Extract the [x, y] coordinate from the center of the cell holding the provided text.  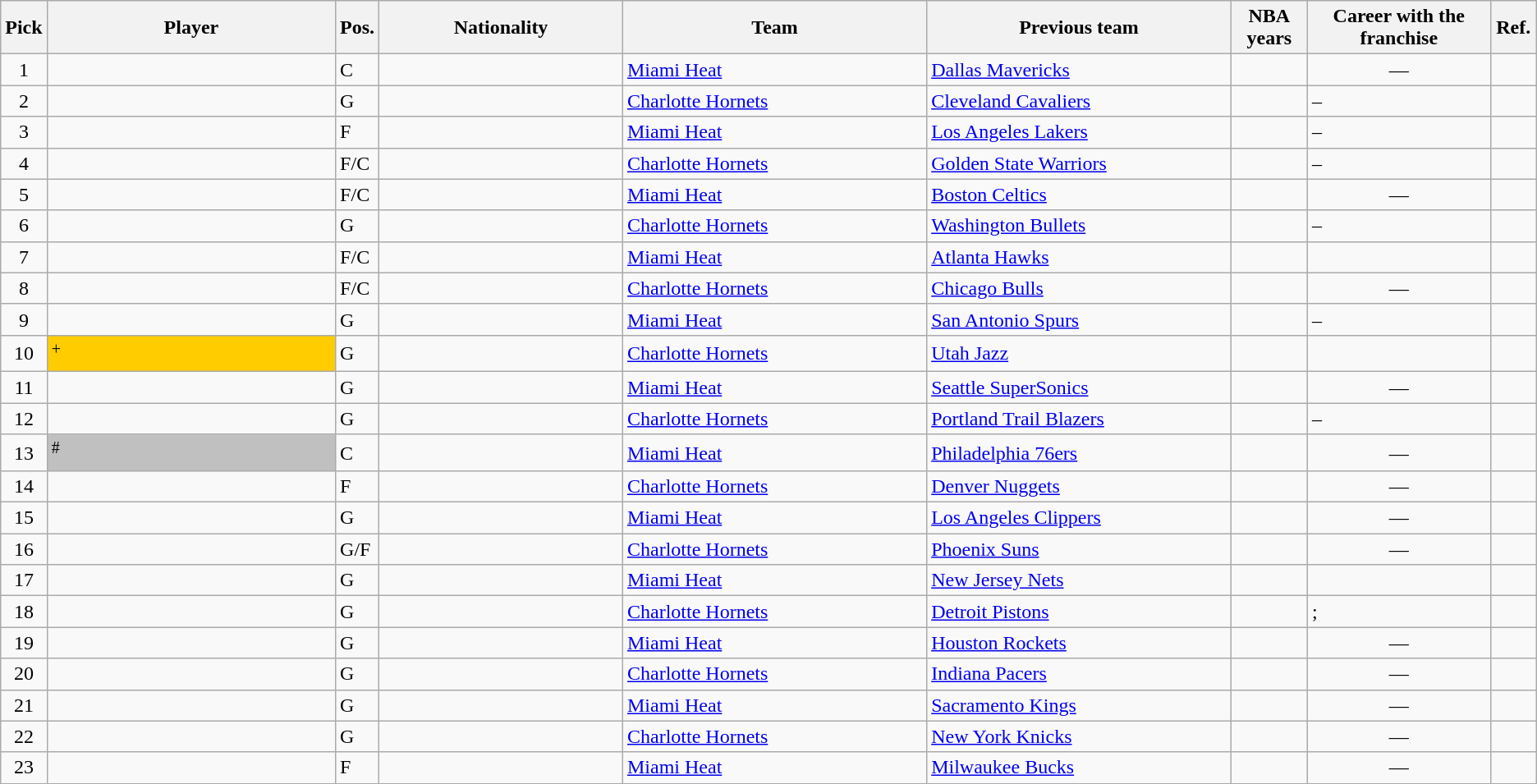
Chicago Bulls [1079, 288]
Portland Trail Blazers [1079, 419]
7 [24, 257]
2 [24, 101]
Indiana Pacers [1079, 674]
22 [24, 736]
17 [24, 580]
13 [24, 453]
Phoenix Suns [1079, 549]
Sacramento Kings [1079, 705]
Detroit Pistons [1079, 612]
15 [24, 518]
New York Knicks [1079, 736]
Pos. [358, 28]
19 [24, 643]
12 [24, 419]
23 [24, 768]
3 [24, 132]
Houston Rockets [1079, 643]
8 [24, 288]
Denver Nuggets [1079, 487]
Utah Jazz [1079, 353]
Boston Celtics [1079, 195]
Philadelphia 76ers [1079, 453]
Player [190, 28]
Golden State Warriors [1079, 163]
Career with the franchise [1399, 28]
Seattle SuperSonics [1079, 387]
G/F [358, 549]
NBA years [1269, 28]
5 [24, 195]
New Jersey Nets [1079, 580]
San Antonio Spurs [1079, 319]
20 [24, 674]
16 [24, 549]
18 [24, 612]
Ref. [1513, 28]
Los Angeles Lakers [1079, 132]
Cleveland Cavaliers [1079, 101]
# [190, 453]
Los Angeles Clippers [1079, 518]
; [1399, 612]
Pick [24, 28]
Nationality [501, 28]
Washington Bullets [1079, 226]
+ [190, 353]
4 [24, 163]
9 [24, 319]
Previous team [1079, 28]
11 [24, 387]
1 [24, 70]
6 [24, 226]
Team [774, 28]
Dallas Mavericks [1079, 70]
Milwaukee Bucks [1079, 768]
21 [24, 705]
10 [24, 353]
Atlanta Hawks [1079, 257]
14 [24, 487]
